Determine the (X, Y) coordinate at the center of the cell enclosing the given text.  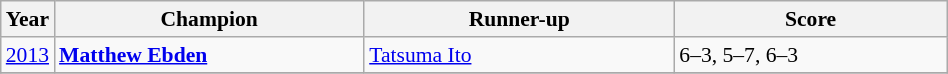
Tatsuma Ito (519, 55)
6–3, 5–7, 6–3 (810, 55)
2013 (28, 55)
Score (810, 19)
Runner-up (519, 19)
Champion (209, 19)
Year (28, 19)
Matthew Ebden (209, 55)
